Provide the (X, Y) coordinate of the cell's center where the given text is located.  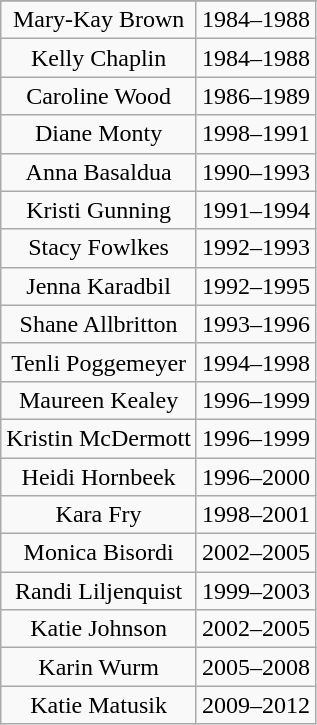
Monica Bisordi (99, 553)
1994–1998 (256, 362)
1992–1995 (256, 286)
2009–2012 (256, 705)
Jenna Karadbil (99, 286)
Kelly Chaplin (99, 58)
1991–1994 (256, 210)
Mary-Kay Brown (99, 20)
1992–1993 (256, 248)
Heidi Hornbeek (99, 477)
Karin Wurm (99, 667)
1986–1989 (256, 96)
Anna Basaldua (99, 172)
1999–2003 (256, 591)
1990–1993 (256, 172)
Stacy Fowlkes (99, 248)
Randi Liljenquist (99, 591)
Kristin McDermott (99, 438)
Katie Matusik (99, 705)
Kara Fry (99, 515)
Diane Monty (99, 134)
Caroline Wood (99, 96)
Tenli Poggemeyer (99, 362)
1993–1996 (256, 324)
Shane Allbritton (99, 324)
Maureen Kealey (99, 400)
2005–2008 (256, 667)
Katie Johnson (99, 629)
1996–2000 (256, 477)
Kristi Gunning (99, 210)
1998–2001 (256, 515)
1998–1991 (256, 134)
